Provide the [x, y] coordinate of the cell's center where the given text is located.  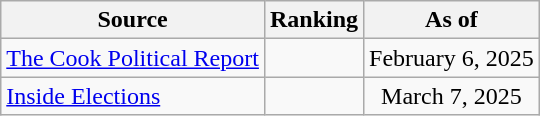
February 6, 2025 [452, 58]
Inside Elections [133, 96]
March 7, 2025 [452, 96]
As of [452, 20]
Source [133, 20]
Ranking [314, 20]
The Cook Political Report [133, 58]
